Scan for the cell matching the given text and deliver its [x, y] coordinate at center. 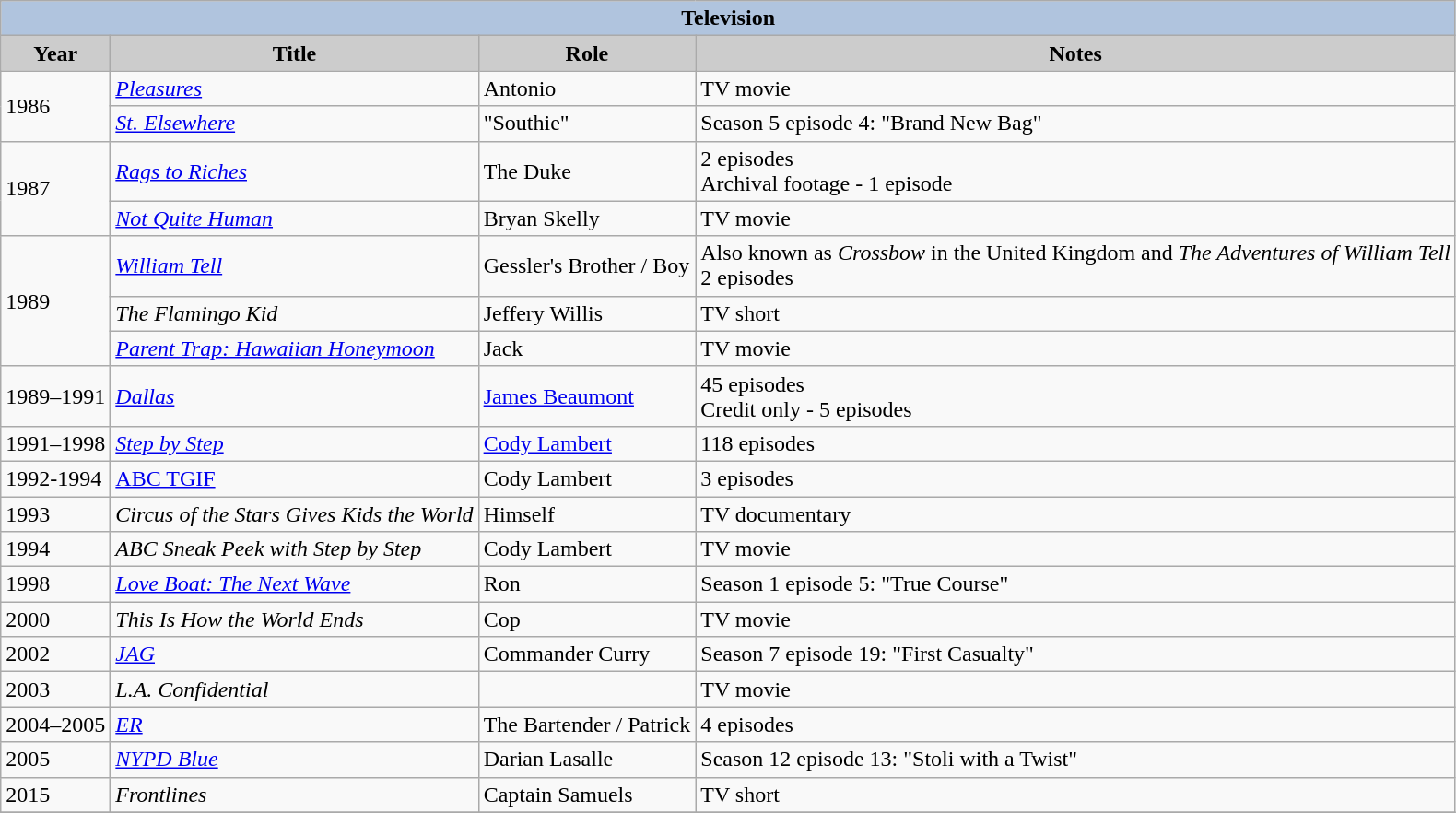
2002 [55, 654]
1986 [55, 106]
Cop [587, 619]
JAG [295, 654]
2003 [55, 689]
2015 [55, 795]
4 episodes [1076, 725]
45 episodes Credit only - 5 episodes [1076, 396]
Also known as Crossbow in the United Kingdom and The Adventures of William Tell 2 episodes [1076, 265]
St. Elsewhere [295, 124]
Step by Step [295, 443]
1989 [55, 300]
ABC Sneak Peek with Step by Step [295, 549]
Love Boat: The Next Wave [295, 584]
3 episodes [1076, 478]
Jack [587, 348]
Title [295, 53]
ABC TGIF [295, 478]
Parent Trap: Hawaiian Honeymoon [295, 348]
This Is How the World Ends [295, 619]
Notes [1076, 53]
118 episodes [1076, 443]
Season 7 episode 19: "First Casualty" [1076, 654]
Bryan Skelly [587, 218]
James Beaumont [587, 396]
TV documentary [1076, 513]
L.A. Confidential [295, 689]
The Duke [587, 171]
Gessler's Brother / Boy [587, 265]
1994 [55, 549]
Not Quite Human [295, 218]
Pleasures [295, 88]
Rags to Riches [295, 171]
2000 [55, 619]
1989–1991 [55, 396]
Darian Lasalle [587, 760]
2004–2005 [55, 725]
The Flamingo Kid [295, 313]
Television [728, 18]
1998 [55, 584]
Himself [587, 513]
2005 [55, 760]
ER [295, 725]
1987 [55, 188]
Season 12 episode 13: "Stoli with a Twist" [1076, 760]
1992-1994 [55, 478]
Year [55, 53]
Captain Samuels [587, 795]
1993 [55, 513]
Jeffery Willis [587, 313]
Frontlines [295, 795]
NYPD Blue [295, 760]
"Southie" [587, 124]
William Tell [295, 265]
Ron [587, 584]
2 episodes Archival footage - 1 episode [1076, 171]
1991–1998 [55, 443]
Dallas [295, 396]
Season 5 episode 4: "Brand New Bag" [1076, 124]
Circus of the Stars Gives Kids the World [295, 513]
Commander Curry [587, 654]
Season 1 episode 5: "True Course" [1076, 584]
Role [587, 53]
Antonio [587, 88]
The Bartender / Patrick [587, 725]
